Determine the (x, y) coordinate at the center of the cell enclosing the given text.  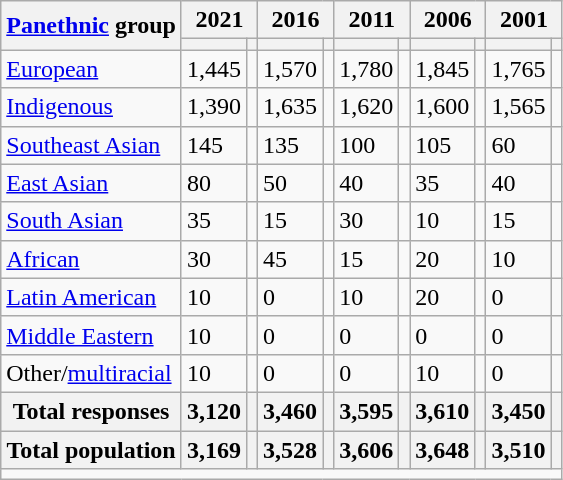
2021 (219, 20)
Total responses (92, 411)
60 (518, 145)
African (92, 259)
1,570 (290, 69)
Panethnic group (92, 26)
South Asian (92, 221)
Other/multiracial (92, 373)
135 (290, 145)
1,620 (366, 107)
105 (442, 145)
80 (214, 183)
2006 (448, 20)
3,510 (518, 449)
1,445 (214, 69)
3,595 (366, 411)
3,610 (442, 411)
3,120 (214, 411)
1,600 (442, 107)
2011 (372, 20)
100 (366, 145)
East Asian (92, 183)
2016 (296, 20)
Total population (92, 449)
European (92, 69)
50 (290, 183)
Indigenous (92, 107)
3,450 (518, 411)
1,845 (442, 69)
Middle Eastern (92, 335)
1,565 (518, 107)
45 (290, 259)
1,390 (214, 107)
3,648 (442, 449)
3,169 (214, 449)
3,460 (290, 411)
2001 (524, 20)
145 (214, 145)
Latin American (92, 297)
3,528 (290, 449)
Southeast Asian (92, 145)
1,780 (366, 69)
1,635 (290, 107)
3,606 (366, 449)
1,765 (518, 69)
